For the text-containing cell, return its midpoint in [X, Y] coordinate format. 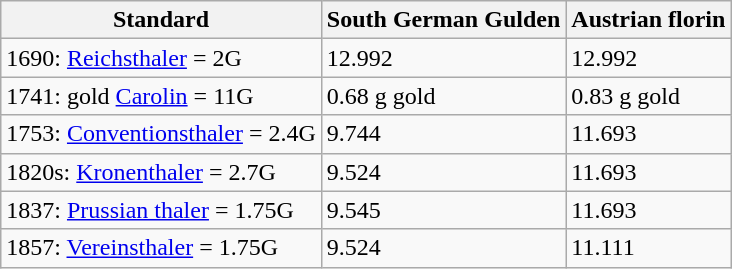
9.545 [443, 210]
1837: Prussian thaler = 1.75G [162, 210]
9.744 [443, 134]
1857: Vereinsthaler = 1.75G [162, 248]
1820s: Kronenthaler = 2.7G [162, 172]
1753: Conventionsthaler = 2.4G [162, 134]
0.83 g gold [648, 96]
1741: gold Carolin = 11G [162, 96]
South German Gulden [443, 20]
1690: Reichsthaler = 2G [162, 58]
Austrian florin [648, 20]
11.111 [648, 248]
0.68 g gold [443, 96]
Standard [162, 20]
